From the cell containing the given text, extract its center point as [x, y] coordinate. 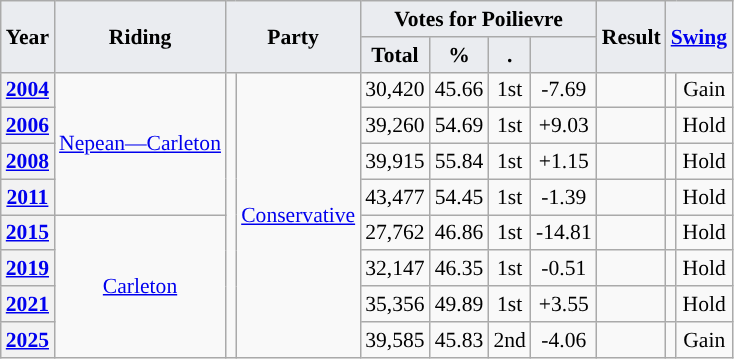
54.45 [460, 197]
Carleton [140, 286]
. [510, 55]
+1.15 [564, 162]
2008 [28, 162]
Party [293, 36]
Riding [140, 36]
46.35 [460, 269]
-0.51 [564, 269]
43,477 [394, 197]
Total [394, 55]
46.86 [460, 233]
+3.55 [564, 304]
30,420 [394, 90]
54.69 [460, 126]
Year [28, 36]
2015 [28, 233]
-14.81 [564, 233]
-7.69 [564, 90]
Conservative [298, 214]
-4.06 [564, 340]
2025 [28, 340]
Nepean—Carleton [140, 143]
39,260 [394, 126]
35,356 [394, 304]
2nd [510, 340]
39,585 [394, 340]
Swing [700, 36]
27,762 [394, 233]
% [460, 55]
45.83 [460, 340]
2004 [28, 90]
2011 [28, 197]
-1.39 [564, 197]
+9.03 [564, 126]
55.84 [460, 162]
2019 [28, 269]
49.89 [460, 304]
2006 [28, 126]
45.66 [460, 90]
39,915 [394, 162]
32,147 [394, 269]
2021 [28, 304]
Votes for Poilievre [478, 19]
Result [632, 36]
